Scan for the cell matching the given text and deliver its [x, y] coordinate at center. 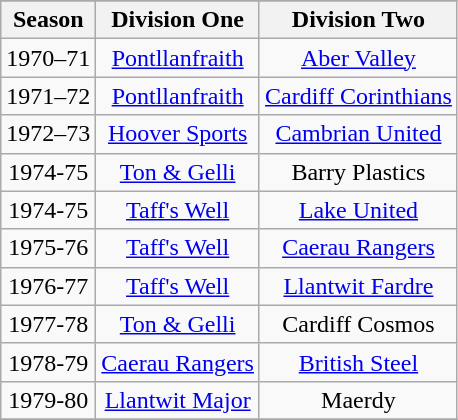
1971–72 [48, 96]
Cambrian United [358, 134]
1977-78 [48, 324]
Division One [178, 20]
Cardiff Corinthians [358, 96]
1972–73 [48, 134]
1976-77 [48, 286]
Barry Plastics [358, 172]
Season [48, 20]
Hoover Sports [178, 134]
1970–71 [48, 58]
Maerdy [358, 400]
Cardiff Cosmos [358, 324]
1979-80 [48, 400]
1978-79 [48, 362]
Llantwit Major [178, 400]
Division Two [358, 20]
Llantwit Fardre [358, 286]
British Steel [358, 362]
1975-76 [48, 248]
Lake United [358, 210]
Aber Valley [358, 58]
